Return the [x, y] coordinate for the center point of the cell that contains the specified text.  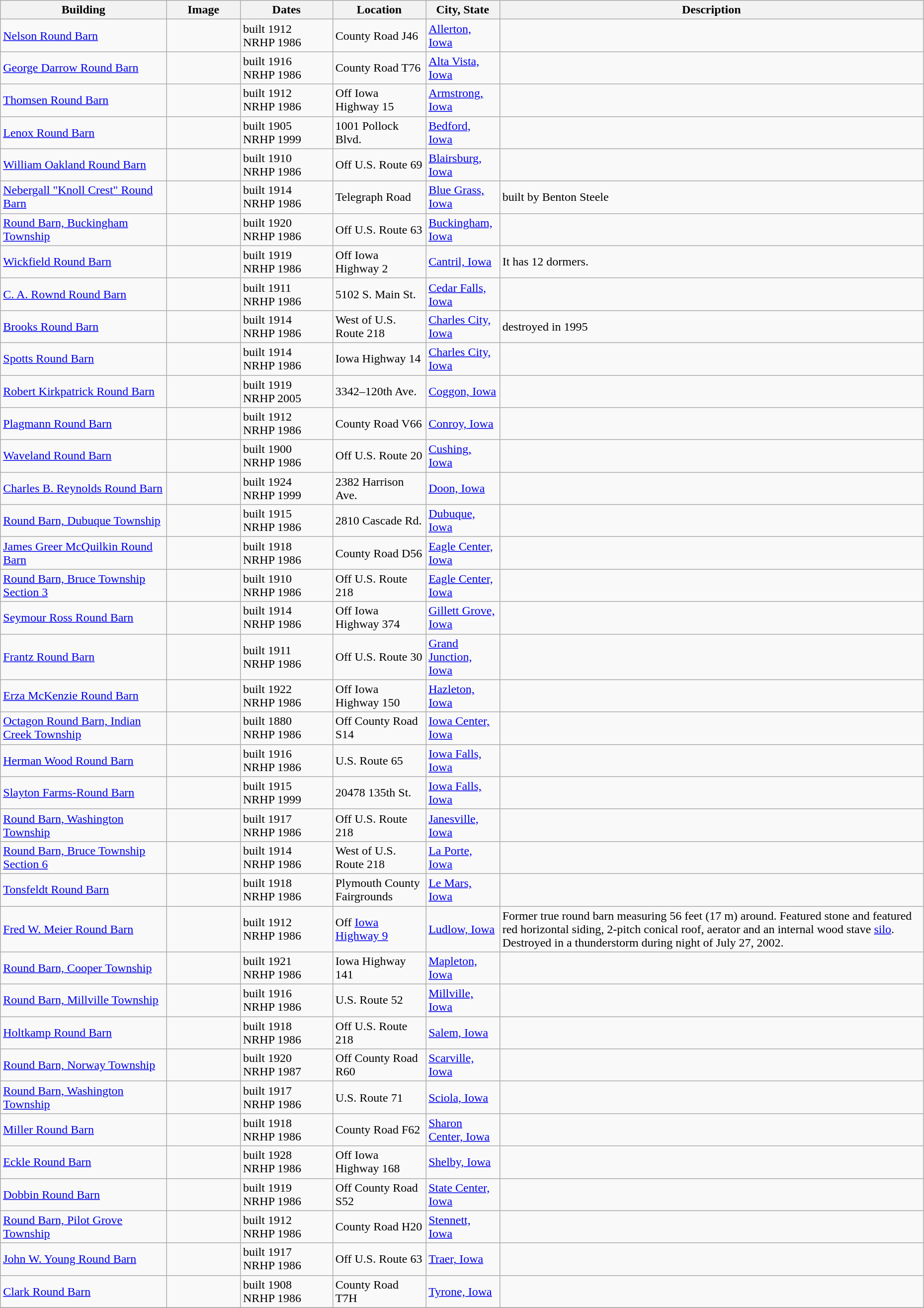
Round Barn, Millville Township [84, 1000]
Telegraph Road [379, 197]
Round Barn, Dubuque Township [84, 521]
Alta Vista, Iowa [463, 68]
built 1908NRHP 1986 [286, 1292]
Erza McKenzie Round Barn [84, 696]
La Porte, Iowa [463, 857]
Armstrong, Iowa [463, 100]
Eckle Round Barn [84, 1162]
Brooks Round Barn [84, 326]
Ludlow, Iowa [463, 929]
Scarville, Iowa [463, 1065]
built 1919NRHP 2005 [286, 391]
Cushing, Iowa [463, 456]
Blairsburg, Iowa [463, 165]
County Road V66 [379, 424]
Off Iowa Highway 150 [379, 696]
Dates [286, 10]
1001 Pollock Blvd. [379, 132]
Off Iowa Highway 168 [379, 1162]
Off County Road R60 [379, 1065]
Waveland Round Barn [84, 456]
Salem, Iowa [463, 1033]
built 1915NRHP 1999 [286, 792]
County Road T7H [379, 1292]
Wickfield Round Barn [84, 262]
Clark Round Barn [84, 1292]
3342–120th Ave. [379, 391]
Dobbin Round Barn [84, 1194]
Lenox Round Barn [84, 132]
Hazleton, Iowa [463, 696]
Iowa Highway 141 [379, 968]
Frantz Round Barn [84, 657]
2810 Cascade Rd. [379, 521]
Iowa Center, Iowa [463, 728]
built 1920NRHP 1987 [286, 1065]
Buckingham, Iowa [463, 230]
built by Benton Steele [711, 197]
Stennett, Iowa [463, 1227]
Allerton, Iowa [463, 36]
Tonsfeldt Round Barn [84, 890]
William Oakland Round Barn [84, 165]
George Darrow Round Barn [84, 68]
Off Iowa Highway 374 [379, 617]
built 1922NRHP 1986 [286, 696]
20478 135th St. [379, 792]
Round Barn, Pilot Grove Township [84, 1227]
Gillett Grove, Iowa [463, 617]
5102 S. Main St. [379, 294]
destroyed in 1995 [711, 326]
Mapleton, Iowa [463, 968]
Off Iowa Highway 15 [379, 100]
Holtkamp Round Barn [84, 1033]
Traer, Iowa [463, 1259]
County Road D56 [379, 553]
Cantril, Iowa [463, 262]
County Road J46 [379, 36]
Charles B. Reynolds Round Barn [84, 488]
Building [84, 10]
built 1900NRHP 1986 [286, 456]
It has 12 dormers. [711, 262]
built 1880NRHP 1986 [286, 728]
Herman Wood Round Barn [84, 761]
Description [711, 10]
Tyrone, Iowa [463, 1292]
Off County Road S52 [379, 1194]
Round Barn, Bruce Township Section 6 [84, 857]
Round Barn, Bruce Township Section 3 [84, 586]
2382 Harrison Ave. [379, 488]
built 1915NRHP 1986 [286, 521]
built 1928NRHP 1986 [286, 1162]
Slayton Farms-Round Barn [84, 792]
Image [204, 10]
County Road F62 [379, 1130]
Off Iowa Highway 2 [379, 262]
Bedford, Iowa [463, 132]
State Center, Iowa [463, 1194]
built 1921NRHP 1986 [286, 968]
C. A. Rownd Round Barn [84, 294]
Sciola, Iowa [463, 1098]
James Greer McQuilkin Round Barn [84, 553]
Thomsen Round Barn [84, 100]
Octagon Round Barn, Indian Creek Township [84, 728]
built 1905NRHP 1999 [286, 132]
County Road T76 [379, 68]
U.S. Route 65 [379, 761]
Shelby, Iowa [463, 1162]
Off U.S. Route 69 [379, 165]
City, State [463, 10]
Dubuque, Iowa [463, 521]
Le Mars, Iowa [463, 890]
Grand Junction, Iowa [463, 657]
Nebergall "Knoll Crest" Round Barn [84, 197]
Janesville, Iowa [463, 825]
Blue Grass, Iowa [463, 197]
Seymour Ross Round Barn [84, 617]
Millville, Iowa [463, 1000]
Nelson Round Barn [84, 36]
Off Iowa Highway 9 [379, 929]
U.S. Route 52 [379, 1000]
Round Barn, Cooper Township [84, 968]
Sharon Center, Iowa [463, 1130]
Plymouth County Fairgrounds [379, 890]
Coggon, Iowa [463, 391]
Round Barn, Norway Township [84, 1065]
U.S. Route 71 [379, 1098]
County Road H20 [379, 1227]
Spotts Round Barn [84, 359]
Doon, Iowa [463, 488]
Off County Road S14 [379, 728]
Iowa Highway 14 [379, 359]
built 1920NRHP 1986 [286, 230]
built 1924NRHP 1999 [286, 488]
Fred W. Meier Round Barn [84, 929]
Robert Kirkpatrick Round Barn [84, 391]
Plagmann Round Barn [84, 424]
Off U.S. Route 20 [379, 456]
John W. Young Round Barn [84, 1259]
Off U.S. Route 30 [379, 657]
Conroy, Iowa [463, 424]
Cedar Falls, Iowa [463, 294]
Miller Round Barn [84, 1130]
Location [379, 10]
Round Barn, Buckingham Township [84, 230]
